Find where the given text appears and provide that cell's center as (X, Y) coordinate. 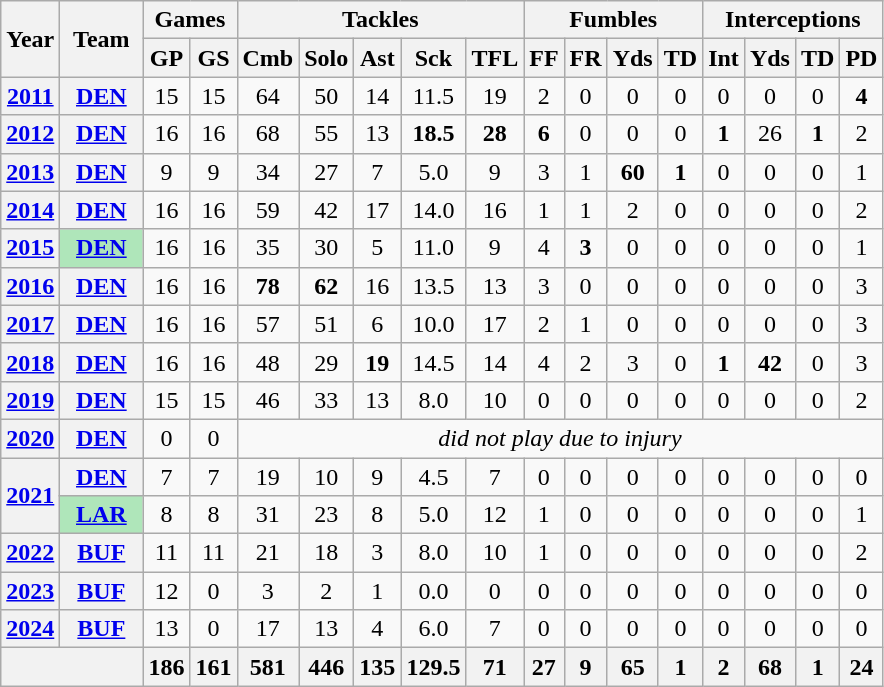
14.0 (434, 210)
2017 (30, 324)
34 (268, 172)
Interceptions (793, 20)
51 (326, 324)
Int (724, 58)
Games (190, 20)
65 (632, 667)
2016 (30, 286)
186 (166, 667)
129.5 (434, 667)
62 (326, 286)
46 (268, 400)
57 (268, 324)
35 (268, 248)
Fumbles (614, 20)
14.5 (434, 362)
Cmb (268, 58)
11.0 (434, 248)
60 (632, 172)
26 (770, 134)
2014 (30, 210)
71 (495, 667)
59 (268, 210)
55 (326, 134)
30 (326, 248)
581 (268, 667)
64 (268, 96)
Ast (378, 58)
23 (326, 515)
2018 (30, 362)
446 (326, 667)
Sck (434, 58)
18 (326, 553)
161 (214, 667)
5 (378, 248)
33 (326, 400)
FF (544, 58)
2013 (30, 172)
18.5 (434, 134)
0.0 (434, 591)
6.0 (434, 629)
2020 (30, 438)
2021 (30, 496)
GS (214, 58)
PD (862, 58)
2023 (30, 591)
2012 (30, 134)
Team (102, 39)
GP (166, 58)
21 (268, 553)
24 (862, 667)
Year (30, 39)
10.0 (434, 324)
31 (268, 515)
2024 (30, 629)
FR (586, 58)
2015 (30, 248)
TFL (495, 58)
Solo (326, 58)
48 (268, 362)
135 (378, 667)
11.5 (434, 96)
2011 (30, 96)
13.5 (434, 286)
78 (268, 286)
2022 (30, 553)
4.5 (434, 477)
29 (326, 362)
50 (326, 96)
2019 (30, 400)
did not play due to injury (560, 438)
Tackles (380, 20)
28 (495, 134)
LAR (102, 515)
